Determine the [x, y] coordinate at the center of the cell enclosing the given text.  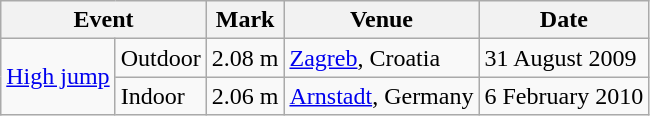
Venue [382, 20]
Date [564, 20]
Indoor [160, 96]
High jump [58, 77]
2.08 m [245, 58]
Zagreb, Croatia [382, 58]
Outdoor [160, 58]
Mark [245, 20]
Arnstadt, Germany [382, 96]
Event [104, 20]
2.06 m [245, 96]
6 February 2010 [564, 96]
31 August 2009 [564, 58]
